Locate the cell with the specified text and output its [x, y] center coordinate. 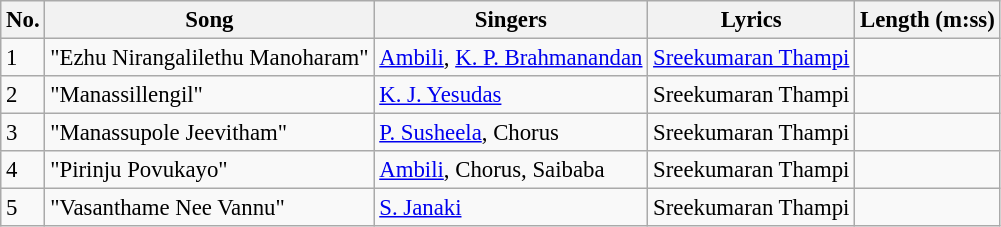
"Vasanthame Nee Vannu" [210, 208]
3 [23, 133]
Ambili, K. P. Brahmanandan [511, 58]
Song [210, 20]
Ambili, Chorus, Saibaba [511, 170]
"Manassupole Jeevitham" [210, 133]
5 [23, 208]
"Ezhu Nirangalilethu Manoharam" [210, 58]
No. [23, 20]
4 [23, 170]
2 [23, 95]
S. Janaki [511, 208]
Singers [511, 20]
"Pirinju Povukayo" [210, 170]
K. J. Yesudas [511, 95]
"Manassillengil" [210, 95]
P. Susheela, Chorus [511, 133]
Lyrics [752, 20]
Length (m:ss) [928, 20]
1 [23, 58]
